Pinpoint the cell where the given text exists, returning its (x, y) midpoint coordinate. 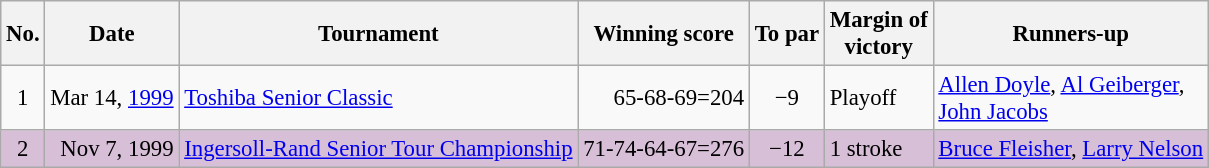
−9 (786, 98)
Margin ofvictory (878, 34)
−12 (786, 149)
Winning score (664, 34)
Runners-up (1070, 34)
Nov 7, 1999 (112, 149)
Tournament (378, 34)
Toshiba Senior Classic (378, 98)
65-68-69=204 (664, 98)
Ingersoll-Rand Senior Tour Championship (378, 149)
2 (23, 149)
Date (112, 34)
1 stroke (878, 149)
To par (786, 34)
Mar 14, 1999 (112, 98)
Playoff (878, 98)
No. (23, 34)
Bruce Fleisher, Larry Nelson (1070, 149)
1 (23, 98)
Allen Doyle, Al Geiberger, John Jacobs (1070, 98)
71-74-64-67=276 (664, 149)
